For the text-containing cell, return its midpoint in (X, Y) coordinate format. 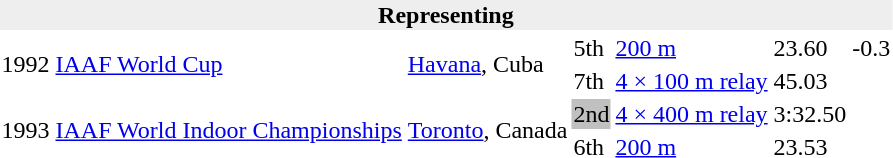
3:32.50 (810, 114)
45.03 (810, 81)
Representing (446, 15)
4 × 400 m relay (692, 114)
IAAF World Cup (228, 64)
Havana, Cuba (488, 64)
23.60 (810, 48)
200 m (692, 48)
2nd (592, 114)
4 × 100 m relay (692, 81)
7th (592, 81)
-0.3 (872, 48)
5th (592, 48)
1992 (26, 64)
